Capture the cell that displays the provided text and extract its (X, Y) central coordinate. 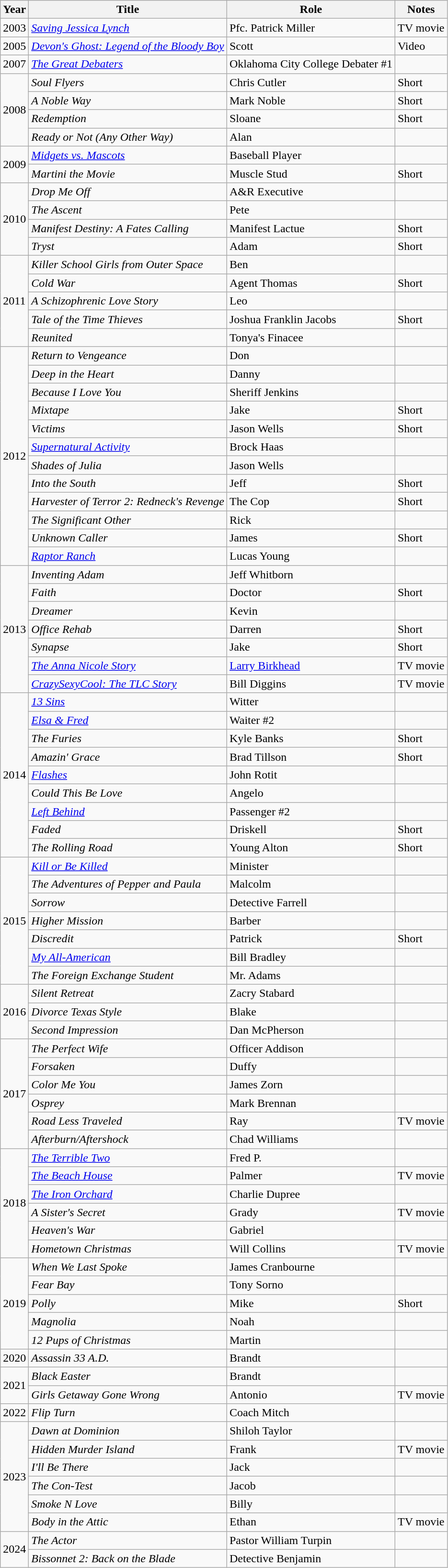
Office Rehab (128, 629)
Return to Vengeance (128, 356)
Frank (310, 1449)
A&R Executive (310, 192)
The Ascent (128, 210)
Hidden Murder Island (128, 1449)
Noah (310, 1321)
Flip Turn (128, 1413)
Victims (128, 429)
Road Less Traveled (128, 1121)
Jack (310, 1467)
2014 (14, 775)
2019 (14, 1303)
2007 (14, 64)
Elsa & Fred (128, 720)
2012 (14, 456)
2009 (14, 164)
Midgets vs. Mascots (128, 155)
The Foreign Exchange Student (128, 975)
Black Easter (128, 1376)
Faith (128, 593)
Fear Bay (128, 1285)
Mike (310, 1303)
Harvester of Terror 2: Redneck's Revenge (128, 501)
Chad Williams (310, 1139)
Dawn at Dominion (128, 1431)
2023 (14, 1477)
The Perfect Wife (128, 1048)
Larry Birkhead (310, 666)
Left Behind (128, 812)
Dan McPherson (310, 1030)
Osprey (128, 1103)
My All-American (128, 957)
2008 (14, 110)
Dreamer (128, 611)
Mr. Adams (310, 975)
2018 (14, 1203)
The Adventures of Pepper and Paula (128, 884)
Malcolm (310, 884)
Tryst (128, 247)
Ethan (310, 1522)
Bill Diggins (310, 684)
Body in the Attic (128, 1522)
Angelo (310, 793)
Darren (310, 629)
James Zorn (310, 1084)
The Furies (128, 738)
Smoke N Love (128, 1504)
Flashes (128, 775)
Kill or Be Killed (128, 866)
Raptor Ranch (128, 556)
Mixtape (128, 410)
Rick (310, 519)
Adam (310, 247)
12 Pups of Christmas (128, 1340)
Ben (310, 265)
2015 (14, 921)
13 Sins (128, 702)
2016 (14, 1012)
Inventing Adam (128, 575)
Cold War (128, 283)
Role (310, 10)
A Schizophrenic Love Story (128, 301)
The Terrible Two (128, 1158)
Shiloh Taylor (310, 1431)
Deep in the Heart (128, 374)
Shades of Julia (128, 465)
The Anna Nicole Story (128, 666)
Faded (128, 830)
Palmer (310, 1176)
The Great Debaters (128, 64)
Mark Noble (310, 101)
Fred P. (310, 1158)
Zacry Stabard (310, 993)
Sorrow (128, 902)
James (310, 538)
2017 (14, 1094)
Bissonnet 2: Back on the Blade (128, 1558)
Will Collins (310, 1249)
Don (310, 356)
Witter (310, 702)
Divorce Texas Style (128, 1012)
Jeff (310, 483)
Kevin (310, 611)
Kyle Banks (310, 738)
Muscle Stud (310, 173)
Supernatural Activity (128, 447)
Silent Retreat (128, 993)
Detective Farrell (310, 902)
2021 (14, 1385)
Martini the Movie (128, 173)
Year (14, 10)
Bill Bradley (310, 957)
The Rolling Road (128, 848)
Manifest Destiny: A Fates Calling (128, 228)
Redemption (128, 119)
Tony Sorno (310, 1285)
Title (128, 10)
Tale of the Time Thieves (128, 319)
John Rotit (310, 775)
Jacob (310, 1486)
2013 (14, 629)
Forsaken (128, 1066)
Magnolia (128, 1321)
2020 (14, 1358)
Chris Cutler (310, 82)
A Noble Way (128, 101)
Sloane (310, 119)
Oklahoma City College Debater #1 (310, 64)
2003 (14, 28)
2024 (14, 1549)
Discredit (128, 939)
Unknown Caller (128, 538)
Alan (310, 137)
Reunited (128, 338)
I'll Be There (128, 1467)
Ready or Not (Any Other Way) (128, 137)
Assassin 33 A.D. (128, 1358)
Tonya's Finacee (310, 338)
When We Last Spoke (128, 1267)
Lucas Young (310, 556)
Agent Thomas (310, 283)
Officer Addison (310, 1048)
Danny (310, 374)
Driskell (310, 830)
Detective Benjamin (310, 1558)
Mark Brennan (310, 1103)
Drop Me Off (128, 192)
James Cranbourne (310, 1267)
Higher Mission (128, 921)
Minister (310, 866)
The Beach House (128, 1176)
Leo (310, 301)
Heaven's War (128, 1230)
Synapse (128, 647)
2011 (14, 301)
Hometown Christmas (128, 1249)
Joshua Franklin Jacobs (310, 319)
Notes (421, 10)
A Sister's Secret (128, 1212)
Duffy (310, 1066)
Blake (310, 1012)
Young Alton (310, 848)
CrazySexyCool: The TLC Story (128, 684)
Into the South (128, 483)
Ray (310, 1121)
Amazin' Grace (128, 756)
2010 (14, 219)
Antonio (310, 1395)
Passenger #2 (310, 812)
Charlie Dupree (310, 1194)
Jeff Whitborn (310, 575)
The Con-Test (128, 1486)
Brad Tillson (310, 756)
2005 (14, 46)
2022 (14, 1413)
Doctor (310, 593)
Coach Mitch (310, 1413)
Brock Haas (310, 447)
Video (421, 46)
Color Me You (128, 1084)
The Significant Other (128, 519)
Scott (310, 46)
Polly (128, 1303)
Sheriff Jenkins (310, 392)
Soul Flyers (128, 82)
Second Impression (128, 1030)
Billy (310, 1504)
Devon's Ghost: Legend of the Bloody Boy (128, 46)
Patrick (310, 939)
Grady (310, 1212)
The Iron Orchard (128, 1194)
The Actor (128, 1540)
Pastor William Turpin (310, 1540)
Pete (310, 210)
The Cop (310, 501)
Barber (310, 921)
Baseball Player (310, 155)
Saving Jessica Lynch (128, 28)
Gabriel (310, 1230)
Could This Be Love (128, 793)
Killer School Girls from Outer Space (128, 265)
Pfc. Patrick Miller (310, 28)
Girls Getaway Gone Wrong (128, 1395)
Manifest Lactue (310, 228)
Because I Love You (128, 392)
Martin (310, 1340)
Afterburn/Aftershock (128, 1139)
Waiter #2 (310, 720)
